From the cell containing the given text, extract its center point as [X, Y] coordinate. 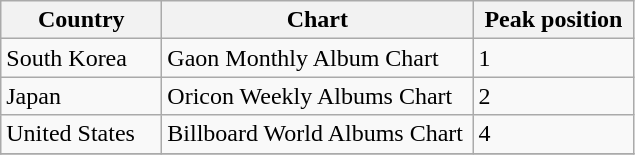
1 [554, 58]
4 [554, 134]
South Korea [82, 58]
Gaon Monthly Album Chart [318, 58]
United States [82, 134]
Chart [318, 20]
Country [82, 20]
Billboard World Albums Chart [318, 134]
2 [554, 96]
Oricon Weekly Albums Chart [318, 96]
Peak position [554, 20]
Japan [82, 96]
